Provide the (X, Y) coordinate of the cell's center where the given text is located.  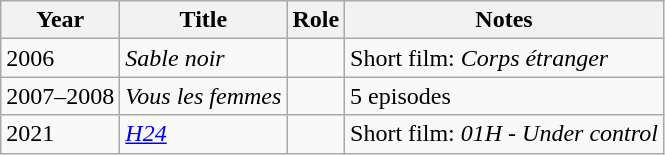
5 episodes (504, 96)
2021 (60, 134)
Title (204, 20)
Short film: Corps étranger (504, 58)
Sable noir (204, 58)
Notes (504, 20)
Short film: 01H - Under control (504, 134)
2007–2008 (60, 96)
H24 (204, 134)
Year (60, 20)
Vous les femmes (204, 96)
Role (316, 20)
2006 (60, 58)
